Return [x, y] of the center of cell containing provided text 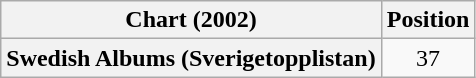
Swedish Albums (Sverigetopplistan) [191, 58]
Chart (2002) [191, 20]
37 [428, 58]
Position [428, 20]
